Search for the cell housing the specified text and yield its (x, y) center coordinate. 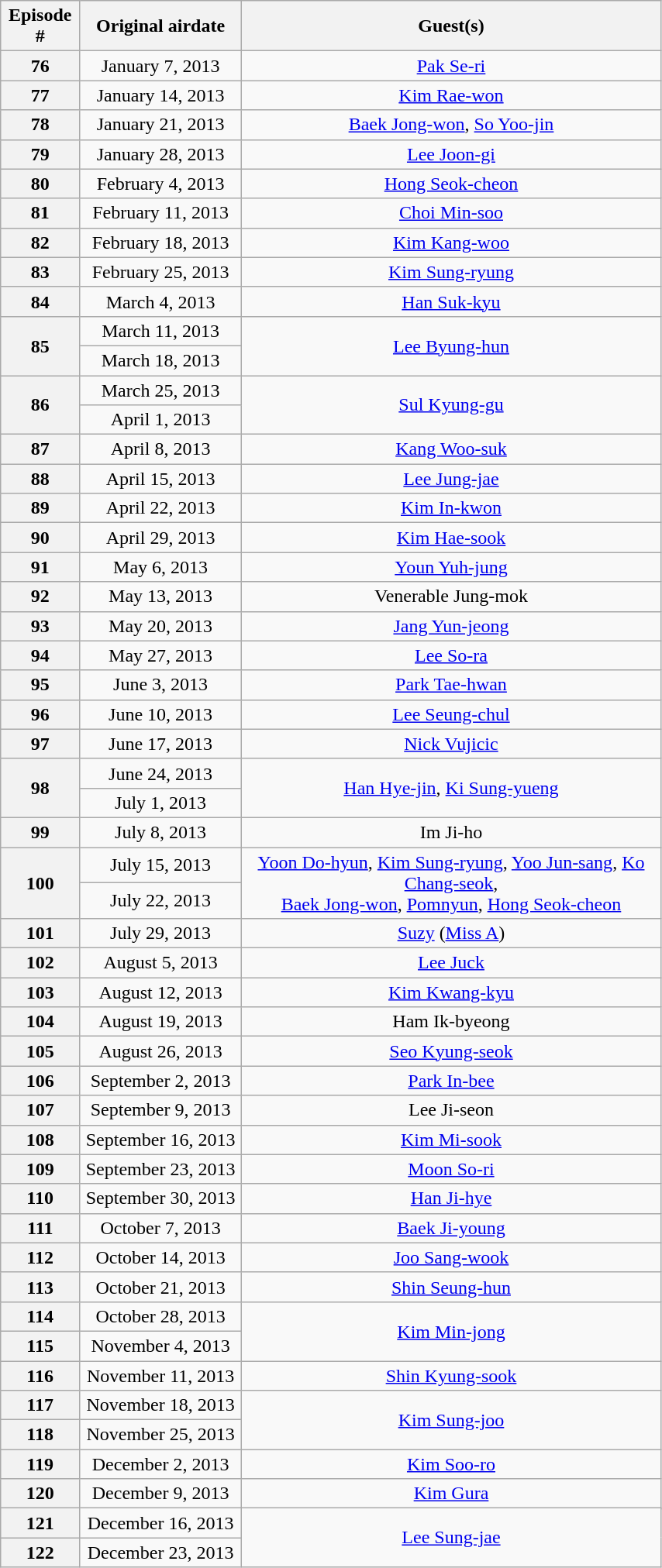
80 (40, 184)
September 23, 2013 (161, 1169)
76 (40, 66)
93 (40, 626)
March 11, 2013 (161, 331)
December 16, 2013 (161, 1523)
July 29, 2013 (161, 934)
Han Ji-hye (451, 1198)
Lee Juck (451, 963)
August 19, 2013 (161, 1022)
January 28, 2013 (161, 154)
Kang Woo-suk (451, 449)
December 9, 2013 (161, 1494)
April 29, 2013 (161, 538)
Suzy (Miss A) (451, 934)
October 7, 2013 (161, 1228)
96 (40, 714)
September 9, 2013 (161, 1110)
92 (40, 597)
Kim Rae-won (451, 95)
January 7, 2013 (161, 66)
Hong Seok-cheon (451, 184)
August 26, 2013 (161, 1051)
July 22, 2013 (161, 901)
February 11, 2013 (161, 213)
Kim Kwang-kyu (451, 992)
Baek Ji-young (451, 1228)
110 (40, 1198)
Im Ji-ho (451, 832)
May 20, 2013 (161, 626)
114 (40, 1316)
Moon So-ri (451, 1169)
November 11, 2013 (161, 1375)
119 (40, 1464)
81 (40, 213)
Kim Sung-joo (451, 1420)
Joo Sang-wook (451, 1257)
Guest(s) (451, 26)
November 4, 2013 (161, 1346)
102 (40, 963)
Original airdate (161, 26)
February 25, 2013 (161, 272)
122 (40, 1553)
Kim Hae-sook (451, 538)
March 25, 2013 (161, 390)
May 27, 2013 (161, 655)
98 (40, 788)
September 2, 2013 (161, 1081)
Lee So-ra (451, 655)
101 (40, 934)
95 (40, 685)
April 15, 2013 (161, 479)
109 (40, 1169)
77 (40, 95)
January 21, 2013 (161, 125)
Lee Jung-jae (451, 479)
August 12, 2013 (161, 992)
Lee Byung-hun (451, 346)
July 8, 2013 (161, 832)
Lee Ji-seon (451, 1110)
November 25, 2013 (161, 1435)
82 (40, 242)
July 1, 2013 (161, 803)
108 (40, 1140)
Episode # (40, 26)
January 14, 2013 (161, 95)
Kim Soo-ro (451, 1464)
116 (40, 1375)
79 (40, 154)
Kim Mi-sook (451, 1140)
Kim In-kwon (451, 508)
April 8, 2013 (161, 449)
111 (40, 1228)
April 1, 2013 (161, 420)
99 (40, 832)
Venerable Jung-mok (451, 597)
90 (40, 538)
June 3, 2013 (161, 685)
August 5, 2013 (161, 963)
September 30, 2013 (161, 1198)
115 (40, 1346)
November 18, 2013 (161, 1405)
Sul Kyung-gu (451, 404)
Lee Joon-gi (451, 154)
Pak Se-ri (451, 66)
89 (40, 508)
May 13, 2013 (161, 597)
Baek Jong-won, So Yoo-jin (451, 125)
84 (40, 301)
October 28, 2013 (161, 1316)
July 15, 2013 (161, 865)
May 6, 2013 (161, 567)
Jang Yun-jeong (451, 626)
Nick Vujicic (451, 744)
February 4, 2013 (161, 184)
December 2, 2013 (161, 1464)
94 (40, 655)
February 18, 2013 (161, 242)
September 16, 2013 (161, 1140)
103 (40, 992)
Kim Min-jong (451, 1331)
Shin Kyung-sook (451, 1375)
Kim Gura (451, 1494)
Han Hye-jin, Ki Sung-yueng (451, 788)
Lee Seung-chul (451, 714)
91 (40, 567)
105 (40, 1051)
88 (40, 479)
March 4, 2013 (161, 301)
86 (40, 404)
112 (40, 1257)
June 10, 2013 (161, 714)
120 (40, 1494)
100 (40, 883)
Youn Yuh-jung (451, 567)
117 (40, 1405)
October 14, 2013 (161, 1257)
104 (40, 1022)
October 21, 2013 (161, 1287)
Ham Ik-byeong (451, 1022)
Choi Min-soo (451, 213)
June 24, 2013 (161, 773)
Park Tae-hwan (451, 685)
Lee Sung-jae (451, 1538)
97 (40, 744)
December 23, 2013 (161, 1553)
87 (40, 449)
Seo Kyung-seok (451, 1051)
Park In-bee (451, 1081)
Yoon Do-hyun, Kim Sung-ryung, Yoo Jun-sang, Ko Chang-seok,Baek Jong-won, Pomnyun, Hong Seok-cheon (451, 883)
June 17, 2013 (161, 744)
April 22, 2013 (161, 508)
Shin Seung-hun (451, 1287)
113 (40, 1287)
83 (40, 272)
Kim Sung-ryung (451, 272)
85 (40, 346)
107 (40, 1110)
121 (40, 1523)
106 (40, 1081)
Han Suk-kyu (451, 301)
Kim Kang-woo (451, 242)
78 (40, 125)
118 (40, 1435)
March 18, 2013 (161, 360)
